Determine the (X, Y) coordinate at the center of the cell enclosing the given text.  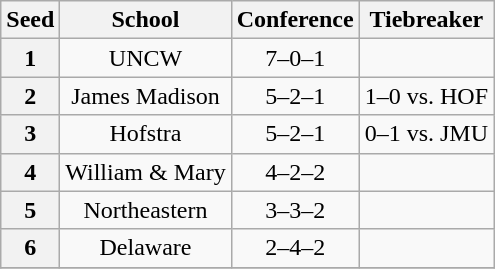
Tiebreaker (426, 20)
7–0–1 (295, 58)
UNCW (146, 58)
1–0 vs. HOF (426, 96)
Seed (30, 20)
1 (30, 58)
Conference (295, 20)
2–4–2 (295, 248)
School (146, 20)
Northeastern (146, 210)
5 (30, 210)
James Madison (146, 96)
Delaware (146, 248)
4–2–2 (295, 172)
Hofstra (146, 134)
4 (30, 172)
0–1 vs. JMU (426, 134)
William & Mary (146, 172)
2 (30, 96)
6 (30, 248)
3 (30, 134)
3–3–2 (295, 210)
